Capture the cell that displays the provided text and extract its (x, y) central coordinate. 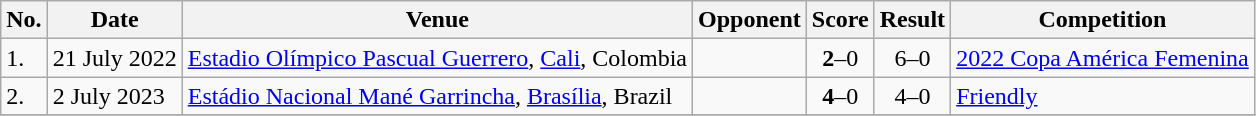
Score (840, 20)
21 July 2022 (114, 58)
Estadio Olímpico Pascual Guerrero, Cali, Colombia (437, 58)
6–0 (912, 58)
2022 Copa América Femenina (1103, 58)
1. (24, 58)
Competition (1103, 20)
Friendly (1103, 96)
No. (24, 20)
Opponent (750, 20)
Result (912, 20)
2. (24, 96)
Venue (437, 20)
Date (114, 20)
2–0 (840, 58)
2 July 2023 (114, 96)
Estádio Nacional Mané Garrincha, Brasília, Brazil (437, 96)
